Scan for the cell matching the given text and deliver its (x, y) coordinate at center. 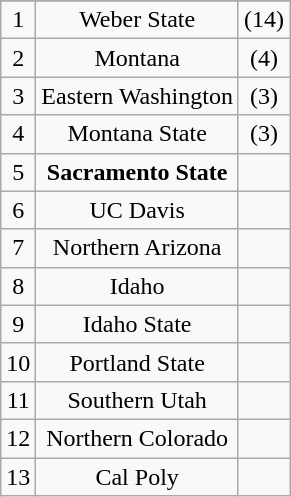
Southern Utah (138, 400)
Portland State (138, 362)
1 (18, 20)
2 (18, 58)
7 (18, 248)
4 (18, 134)
9 (18, 324)
13 (18, 477)
Cal Poly (138, 477)
Weber State (138, 20)
6 (18, 210)
Sacramento State (138, 172)
Montana State (138, 134)
Montana (138, 58)
3 (18, 96)
(4) (264, 58)
Idaho (138, 286)
Northern Colorado (138, 438)
5 (18, 172)
12 (18, 438)
(14) (264, 20)
10 (18, 362)
Idaho State (138, 324)
11 (18, 400)
UC Davis (138, 210)
Northern Arizona (138, 248)
8 (18, 286)
Eastern Washington (138, 96)
